Identify which cell holds the provided text, then report its (X, Y) central coordinate. 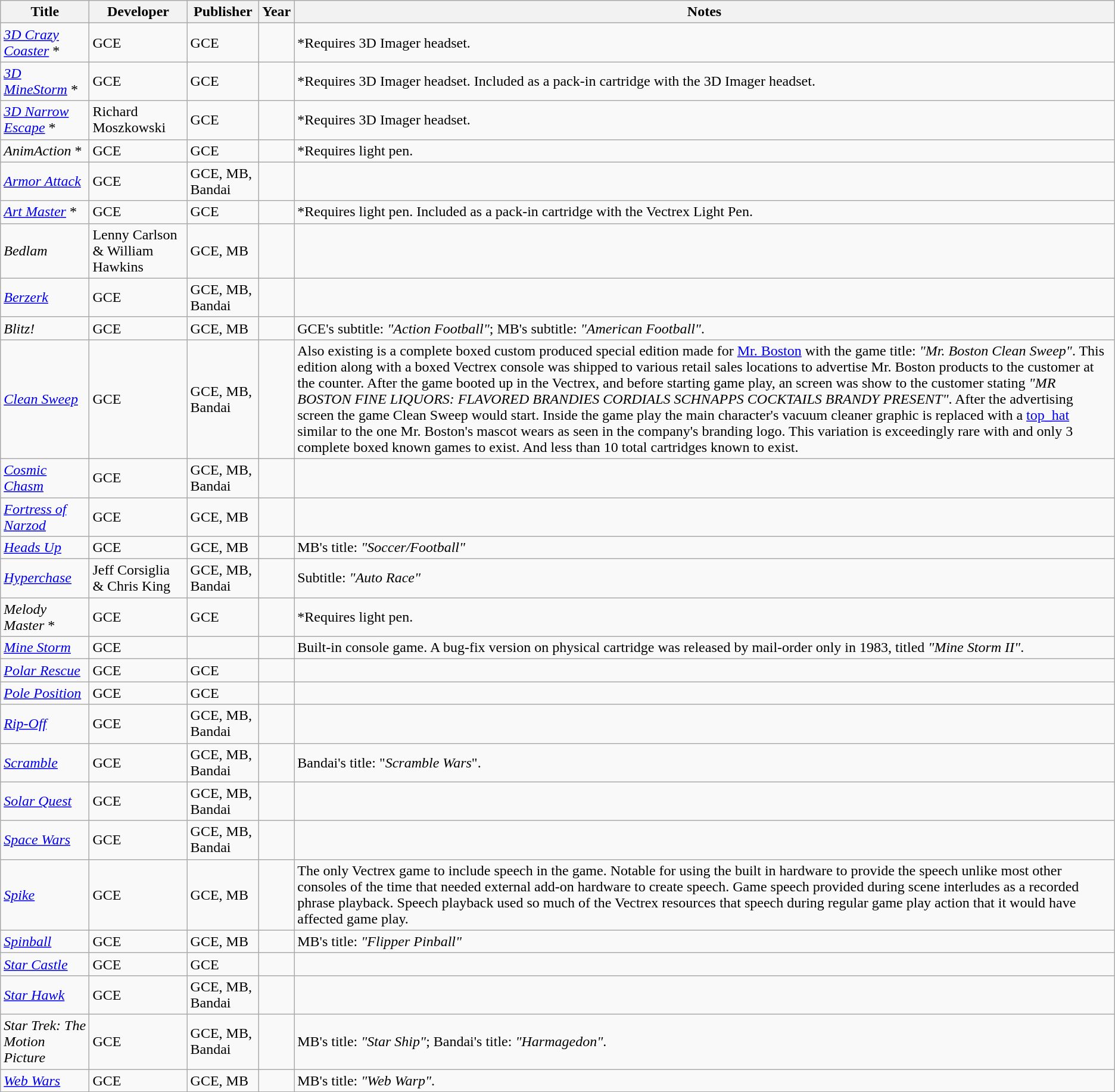
Spinball (45, 941)
Heads Up (45, 548)
GCE's subtitle: "Action Football"; MB's subtitle: "American Football". (705, 328)
Clean Sweep (45, 399)
3D MineStorm * (45, 81)
Built-in console game. A bug-fix version on physical cartridge was released by mail-order only in 1983, titled "Mine Storm II". (705, 648)
Pole Position (45, 693)
Subtitle: "Auto Race" (705, 579)
Star Trek: The Motion Picture (45, 1041)
MB's title: "Flipper Pinball" (705, 941)
MB's title: "Soccer/Football" (705, 548)
Blitz! (45, 328)
Solar Quest (45, 801)
Space Wars (45, 840)
3D Narrow Escape * (45, 120)
Art Master * (45, 212)
Polar Rescue (45, 670)
Publisher (223, 12)
Richard Moszkowski (138, 120)
Rip-Off (45, 724)
Scramble (45, 762)
Fortress of Narzod (45, 517)
Jeff Corsiglia & Chris King (138, 579)
Melody Master * (45, 617)
Armor Attack (45, 181)
AnimAction * (45, 151)
Notes (705, 12)
Star Castle (45, 964)
Year (276, 12)
3D Crazy Coaster * (45, 43)
Mine Storm (45, 648)
Lenny Carlson & William Hawkins (138, 251)
Bandai's title: "Scramble Wars". (705, 762)
Hyperchase (45, 579)
*Requires light pen. Included as a pack-in cartridge with the Vectrex Light Pen. (705, 212)
Berzerk (45, 298)
*Requires 3D Imager headset. Included as a pack-in cartridge with the 3D Imager headset. (705, 81)
Spike (45, 894)
Web Wars (45, 1081)
Cosmic Chasm (45, 478)
Bedlam (45, 251)
Developer (138, 12)
Star Hawk (45, 994)
Title (45, 12)
MB's title: "Web Warp". (705, 1081)
MB's title: "Star Ship"; Bandai's title: "Harmagedon". (705, 1041)
